Capture the cell that displays the provided text and extract its (X, Y) central coordinate. 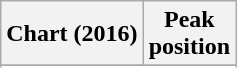
Peakposition (189, 34)
Chart (2016) (72, 34)
